Extract the (X, Y) coordinate from the center of the cell holding the provided text.  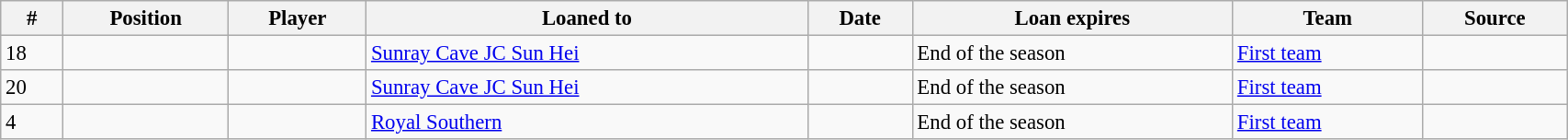
20 (32, 87)
Team (1328, 18)
Source (1495, 18)
Loaned to (588, 18)
Loan expires (1072, 18)
Royal Southern (588, 122)
# (32, 18)
18 (32, 53)
Date (860, 18)
Position (145, 18)
4 (32, 122)
Player (298, 18)
